Extract the (X, Y) coordinate from the center of the cell holding the provided text.  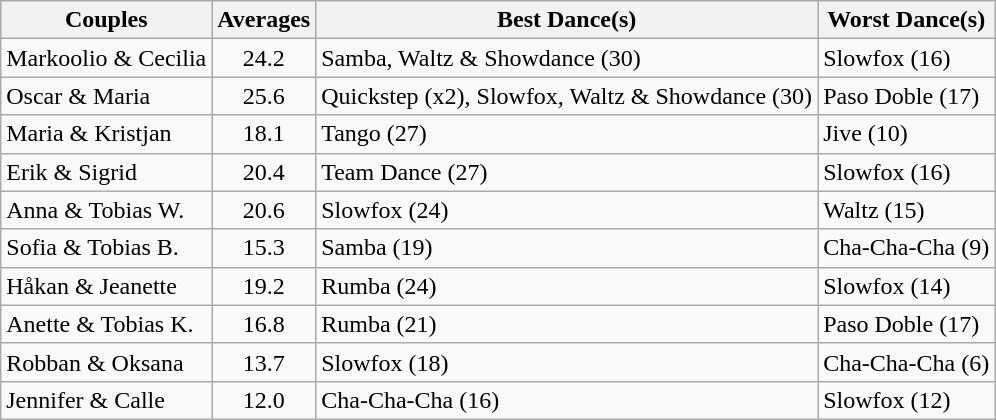
20.6 (264, 210)
Rumba (21) (567, 324)
Quickstep (x2), Slowfox, Waltz & Showdance (30) (567, 96)
15.3 (264, 248)
13.7 (264, 362)
24.2 (264, 58)
Tango (27) (567, 134)
Slowfox (14) (906, 286)
Sofia & Tobias B. (106, 248)
Erik & Sigrid (106, 172)
Cha-Cha-Cha (9) (906, 248)
Couples (106, 20)
Cha-Cha-Cha (16) (567, 400)
Samba (19) (567, 248)
Slowfox (12) (906, 400)
Anna & Tobias W. (106, 210)
20.4 (264, 172)
Anette & Tobias K. (106, 324)
Waltz (15) (906, 210)
Oscar & Maria (106, 96)
Averages (264, 20)
Jennifer & Calle (106, 400)
18.1 (264, 134)
Maria & Kristjan (106, 134)
Samba, Waltz & Showdance (30) (567, 58)
Team Dance (27) (567, 172)
12.0 (264, 400)
Best Dance(s) (567, 20)
16.8 (264, 324)
Jive (10) (906, 134)
Håkan & Jeanette (106, 286)
Cha-Cha-Cha (6) (906, 362)
Slowfox (18) (567, 362)
19.2 (264, 286)
25.6 (264, 96)
Robban & Oksana (106, 362)
Markoolio & Cecilia (106, 58)
Worst Dance(s) (906, 20)
Rumba (24) (567, 286)
Slowfox (24) (567, 210)
